Locate the cell with the specified text and output its [x, y] center coordinate. 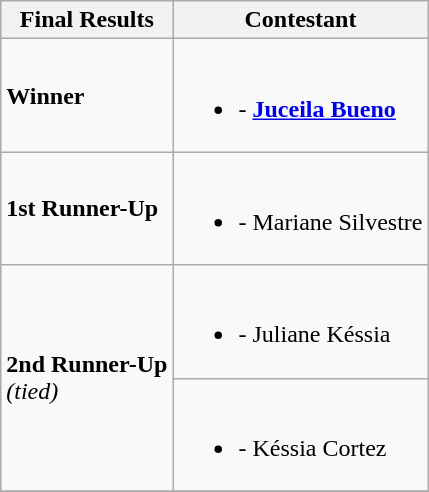
Final Results [87, 20]
Contestant [300, 20]
- Késsia Cortez [300, 434]
1st Runner-Up [87, 208]
- Juliane Késsia [300, 322]
2nd Runner-Up(tied) [87, 378]
- Mariane Silvestre [300, 208]
Winner [87, 96]
- Juceila Bueno [300, 96]
